Locate the cell with the specified text and output its [X, Y] center coordinate. 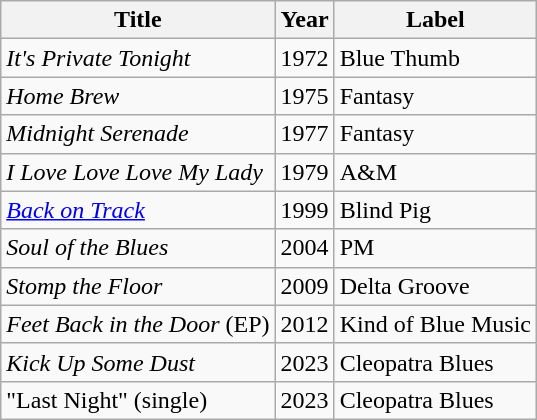
1975 [304, 96]
PM [435, 248]
Year [304, 20]
1979 [304, 172]
Title [138, 20]
Blind Pig [435, 210]
Back on Track [138, 210]
2012 [304, 324]
1977 [304, 134]
1999 [304, 210]
Stomp the Floor [138, 286]
Delta Groove [435, 286]
1972 [304, 58]
Feet Back in the Door (EP) [138, 324]
2009 [304, 286]
A&M [435, 172]
Label [435, 20]
Kick Up Some Dust [138, 362]
Home Brew [138, 96]
2004 [304, 248]
I Love Love Love My Lady [138, 172]
Soul of the Blues [138, 248]
"Last Night" (single) [138, 400]
Midnight Serenade [138, 134]
Blue Thumb [435, 58]
It's Private Tonight [138, 58]
Kind of Blue Music [435, 324]
